Capture the cell that displays the provided text and extract its [x, y] central coordinate. 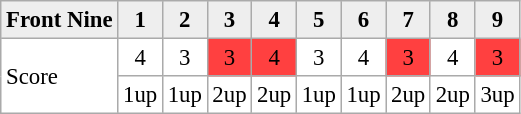
6 [364, 20]
1 [140, 20]
8 [452, 20]
7 [408, 20]
9 [498, 20]
Score [60, 76]
3up [498, 95]
2 [184, 20]
5 [318, 20]
Front Nine [60, 20]
